Find where the given text appears and provide that cell's center as (X, Y) coordinate. 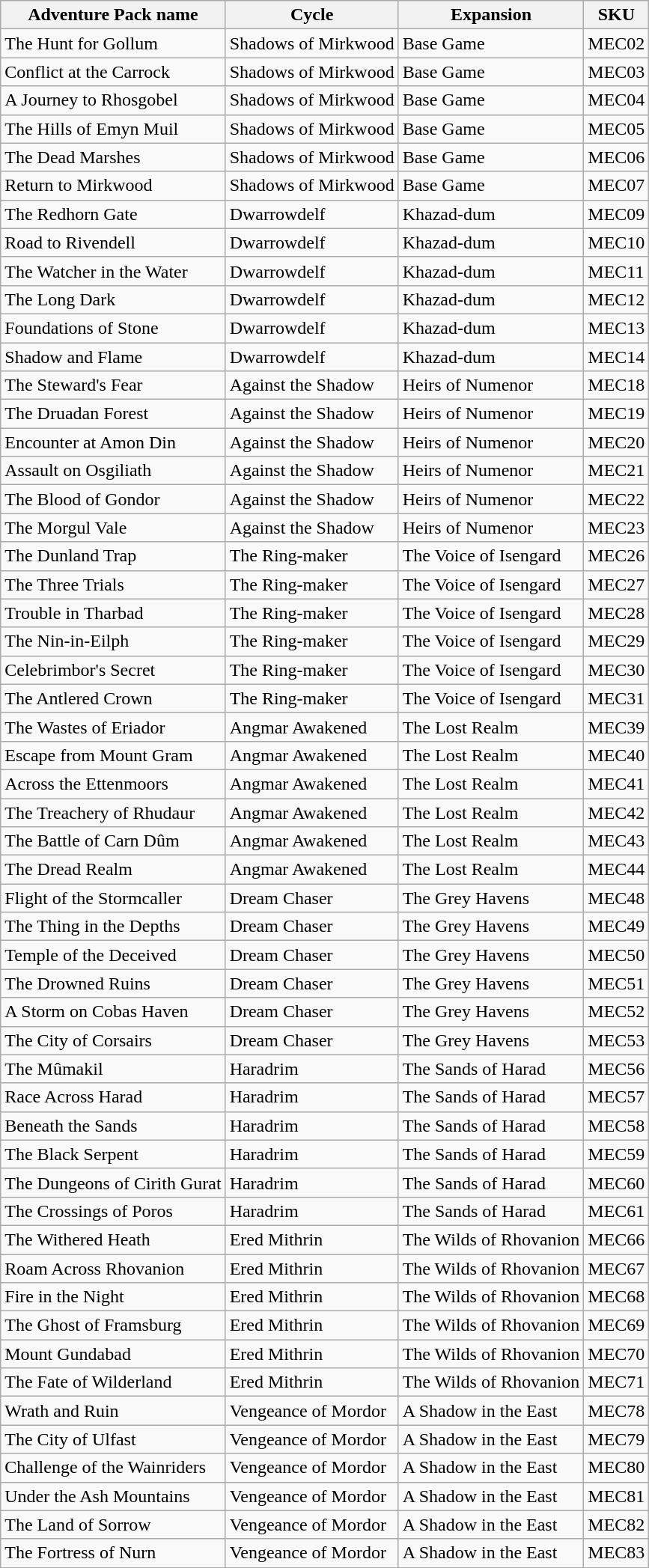
The Druadan Forest (113, 414)
Fire in the Night (113, 1297)
Foundations of Stone (113, 328)
MEC41 (617, 784)
Assault on Osgiliath (113, 471)
Temple of the Deceived (113, 955)
MEC14 (617, 357)
Under the Ash Mountains (113, 1496)
MEC61 (617, 1211)
The Nin-in-Eilph (113, 641)
Expansion (491, 15)
The Three Trials (113, 585)
Mount Gundabad (113, 1354)
MEC43 (617, 841)
SKU (617, 15)
MEC03 (617, 72)
MEC20 (617, 442)
Beneath the Sands (113, 1126)
MEC57 (617, 1097)
MEC80 (617, 1468)
A Journey to Rhosgobel (113, 100)
MEC60 (617, 1183)
MEC30 (617, 670)
The Redhorn Gate (113, 214)
MEC53 (617, 1040)
The Long Dark (113, 299)
The Fate of Wilderland (113, 1382)
MEC06 (617, 157)
The Dungeons of Cirith Gurat (113, 1183)
MEC78 (617, 1411)
MEC18 (617, 385)
The Drowned Ruins (113, 983)
MEC28 (617, 613)
Shadow and Flame (113, 357)
The Antlered Crown (113, 698)
MEC50 (617, 955)
The Blood of Gondor (113, 499)
The Morgul Vale (113, 528)
Flight of the Stormcaller (113, 898)
Return to Mirkwood (113, 186)
MEC40 (617, 755)
The Watcher in the Water (113, 271)
MEC09 (617, 214)
MEC05 (617, 129)
MEC59 (617, 1154)
The Dread Realm (113, 870)
Cycle (311, 15)
MEC26 (617, 556)
The Fortress of Nurn (113, 1553)
The Crossings of Poros (113, 1211)
MEC51 (617, 983)
The Withered Heath (113, 1239)
The Hills of Emyn Muil (113, 129)
MEC71 (617, 1382)
The Thing in the Depths (113, 927)
Roam Across Rhovanion (113, 1269)
MEC04 (617, 100)
The Wastes of Eriador (113, 727)
The Mûmakil (113, 1069)
MEC81 (617, 1496)
MEC02 (617, 43)
The City of Ulfast (113, 1439)
MEC82 (617, 1525)
MEC29 (617, 641)
Escape from Mount Gram (113, 755)
MEC31 (617, 698)
MEC52 (617, 1012)
Trouble in Tharbad (113, 613)
MEC07 (617, 186)
MEC67 (617, 1269)
The Land of Sorrow (113, 1525)
MEC79 (617, 1439)
MEC68 (617, 1297)
MEC44 (617, 870)
Across the Ettenmoors (113, 784)
MEC56 (617, 1069)
MEC13 (617, 328)
MEC22 (617, 499)
Celebrimbor's Secret (113, 670)
The Dead Marshes (113, 157)
MEC70 (617, 1354)
MEC10 (617, 242)
The Dunland Trap (113, 556)
MEC11 (617, 271)
Challenge of the Wainriders (113, 1468)
Race Across Harad (113, 1097)
MEC48 (617, 898)
MEC49 (617, 927)
MEC69 (617, 1326)
The Battle of Carn Dûm (113, 841)
A Storm on Cobas Haven (113, 1012)
MEC27 (617, 585)
The City of Corsairs (113, 1040)
MEC58 (617, 1126)
MEC21 (617, 471)
The Treachery of Rhudaur (113, 812)
MEC39 (617, 727)
Wrath and Ruin (113, 1411)
Adventure Pack name (113, 15)
MEC23 (617, 528)
MEC42 (617, 812)
Conflict at the Carrock (113, 72)
Encounter at Amon Din (113, 442)
The Black Serpent (113, 1154)
The Steward's Fear (113, 385)
The Ghost of Framsburg (113, 1326)
MEC83 (617, 1553)
The Hunt for Gollum (113, 43)
MEC12 (617, 299)
Road to Rivendell (113, 242)
MEC66 (617, 1239)
MEC19 (617, 414)
